Identify which cell holds the provided text, then report its (X, Y) central coordinate. 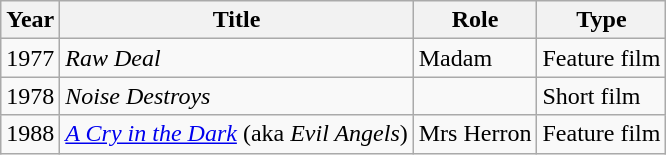
1988 (30, 134)
Madam (475, 58)
Title (236, 20)
Short film (602, 96)
Year (30, 20)
A Cry in the Dark (aka Evil Angels) (236, 134)
Noise Destroys (236, 96)
Role (475, 20)
Mrs Herron (475, 134)
Raw Deal (236, 58)
1977 (30, 58)
1978 (30, 96)
Type (602, 20)
